For the text-containing cell, return its midpoint in [x, y] coordinate format. 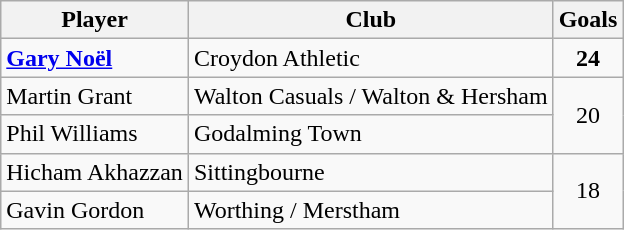
Walton Casuals / Walton & Hersham [370, 96]
Godalming Town [370, 134]
Worthing / Merstham [370, 210]
Sittingbourne [370, 172]
Phil Williams [95, 134]
20 [588, 115]
24 [588, 58]
Gavin Gordon [95, 210]
Hicham Akhazzan [95, 172]
Gary Noël [95, 58]
Player [95, 20]
Goals [588, 20]
18 [588, 191]
Croydon Athletic [370, 58]
Club [370, 20]
Martin Grant [95, 96]
